Output the [x, y] coordinate of the center of the cell containing the given text.  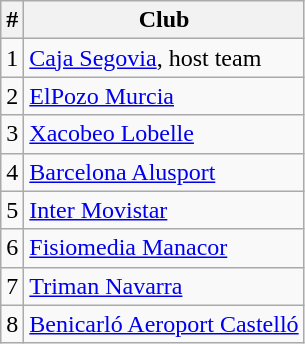
Caja Segovia, host team [164, 58]
2 [12, 96]
# [12, 20]
3 [12, 134]
1 [12, 58]
Fisiomedia Manacor [164, 248]
Xacobeo Lobelle [164, 134]
4 [12, 172]
Inter Movistar [164, 210]
ElPozo Murcia [164, 96]
Benicarló Aeroport Castelló [164, 324]
Triman Navarra [164, 286]
Barcelona Alusport [164, 172]
6 [12, 248]
5 [12, 210]
8 [12, 324]
Club [164, 20]
7 [12, 286]
